Pinpoint the cell where the given text exists, returning its [x, y] midpoint coordinate. 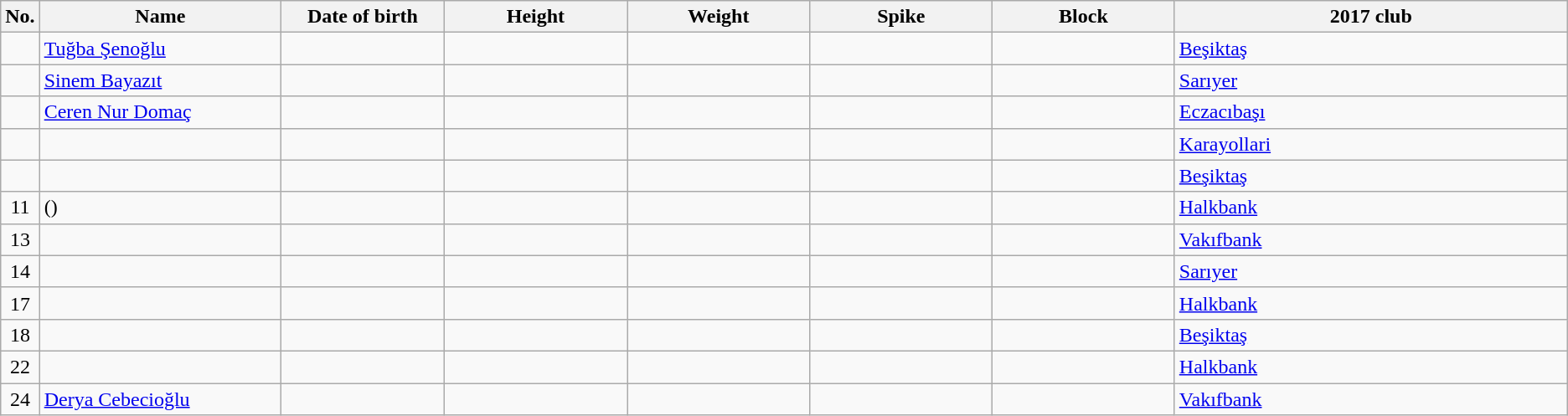
Date of birth [364, 17]
() [160, 208]
Derya Cebecioğlu [160, 399]
Tuğba Şenoğlu [160, 49]
22 [20, 367]
Height [535, 17]
17 [20, 303]
Block [1084, 17]
Eczacıbaşı [1370, 112]
18 [20, 335]
Name [160, 17]
14 [20, 271]
No. [20, 17]
2017 club [1370, 17]
Karayollari [1370, 144]
24 [20, 399]
11 [20, 208]
13 [20, 239]
Spike [901, 17]
Weight [719, 17]
Ceren Nur Domaç [160, 112]
Sinem Bayazıt [160, 80]
